Pinpoint the cell where the given text exists, returning its (x, y) midpoint coordinate. 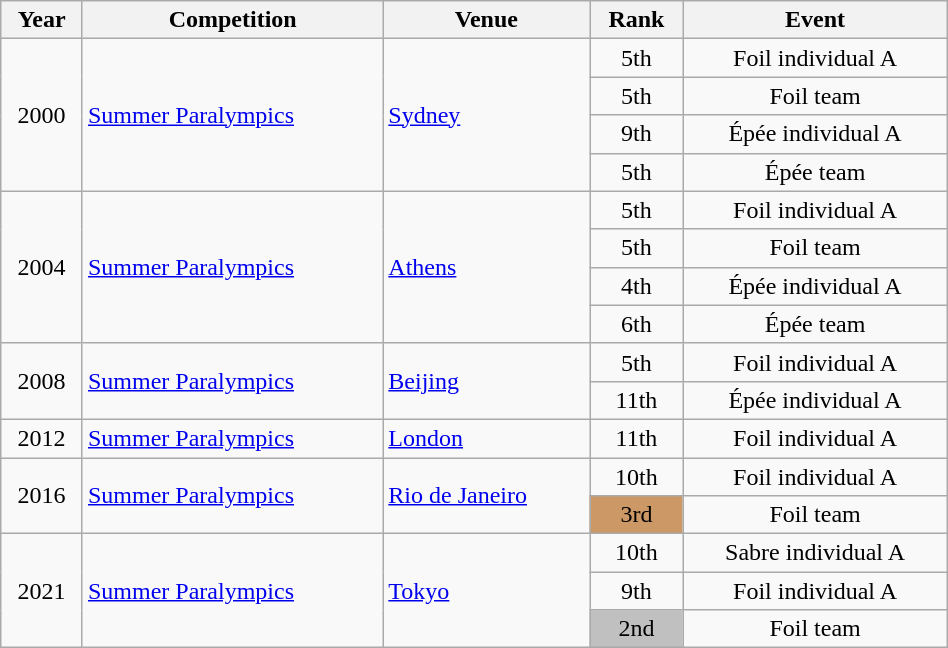
Rank (636, 20)
Tokyo (486, 591)
Sydney (486, 115)
Competition (232, 20)
2004 (42, 267)
2nd (636, 629)
2016 (42, 496)
Athens (486, 267)
2000 (42, 115)
2008 (42, 381)
Beijing (486, 381)
3rd (636, 515)
Venue (486, 20)
Rio de Janeiro (486, 496)
London (486, 438)
2012 (42, 438)
4th (636, 286)
Year (42, 20)
Sabre individual A (815, 553)
2021 (42, 591)
Event (815, 20)
6th (636, 324)
